Determine the [X, Y] coordinate at the center of the cell enclosing the given text.  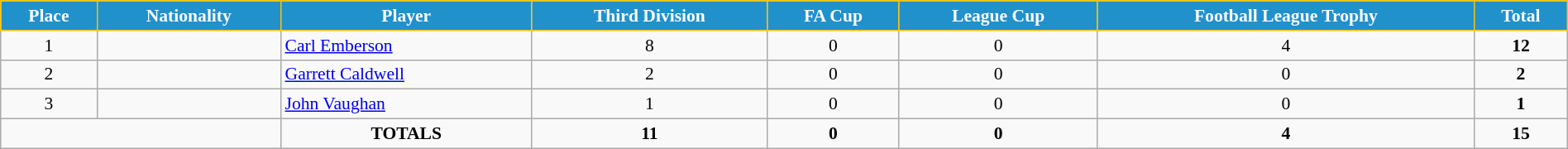
Football League Trophy [1286, 16]
TOTALS [405, 134]
Nationality [189, 16]
12 [1522, 46]
8 [650, 46]
Garrett Caldwell [405, 74]
FA Cup [834, 16]
Player [405, 16]
Total [1522, 16]
3 [49, 104]
15 [1522, 134]
Carl Emberson [405, 46]
John Vaughan [405, 104]
League Cup [998, 16]
Third Division [650, 16]
Place [49, 16]
11 [650, 134]
